For the text-containing cell, return its midpoint in (x, y) coordinate format. 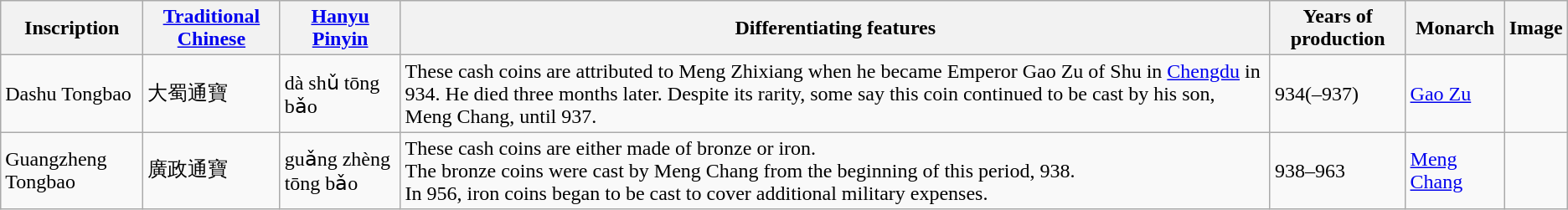
Dashu Tongbao (72, 94)
Gao Zu (1455, 94)
Monarch (1455, 28)
guǎng zhèng tōng bǎo (340, 171)
Hanyu Pinyin (340, 28)
大蜀通寶 (211, 94)
934(–937) (1338, 94)
Traditional Chinese (211, 28)
Years of production (1338, 28)
Inscription (72, 28)
Meng Chang (1455, 171)
Image (1536, 28)
廣政通寶 (211, 171)
938–963 (1338, 171)
Guangzheng Tongbao (72, 171)
dà shǔ tōng bǎo (340, 94)
Differentiating features (835, 28)
